Pinpoint the cell where the given text exists, returning its [x, y] midpoint coordinate. 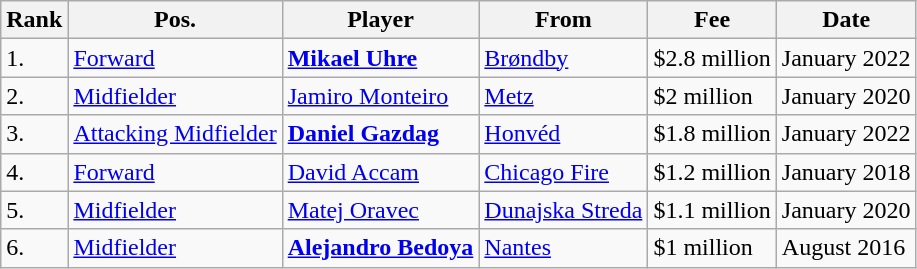
From [564, 20]
Fee [712, 20]
6. [34, 248]
$1 million [712, 248]
Metz [564, 96]
Brøndby [564, 58]
$2 million [712, 96]
5. [34, 210]
Jamiro Monteiro [380, 96]
Dunajska Streda [564, 210]
Matej Oravec [380, 210]
3. [34, 134]
Date [846, 20]
Chicago Fire [564, 172]
$1.2 million [712, 172]
David Accam [380, 172]
$1.1 million [712, 210]
Player [380, 20]
Pos. [175, 20]
Attacking Midfielder [175, 134]
$2.8 million [712, 58]
Rank [34, 20]
Daniel Gazdag [380, 134]
$1.8 million [712, 134]
January 2018 [846, 172]
4. [34, 172]
2. [34, 96]
Honvéd [564, 134]
Nantes [564, 248]
August 2016 [846, 248]
1. [34, 58]
Mikael Uhre [380, 58]
Alejandro Bedoya [380, 248]
